Find where the given text appears and provide that cell's center as [X, Y] coordinate. 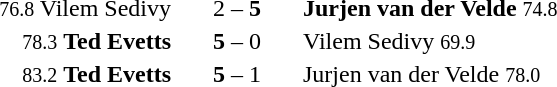
5 – 0 [238, 41]
